Output the (X, Y) coordinate of the center of the cell containing the given text.  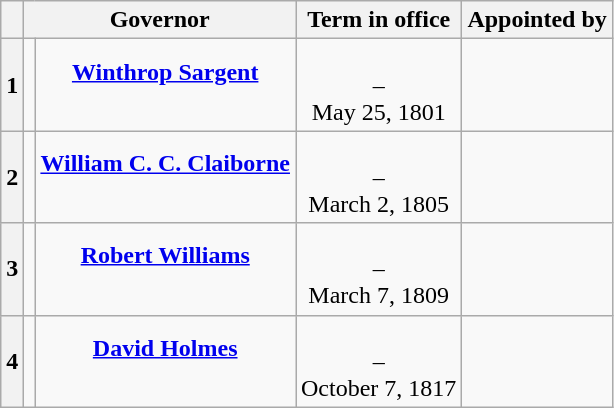
–March 7, 1809 (379, 269)
2 (12, 177)
Appointed by (537, 20)
David Holmes (166, 361)
Robert Williams (166, 269)
–May 25, 1801 (379, 85)
Term in office (379, 20)
Winthrop Sargent (166, 85)
–October 7, 1817 (379, 361)
Governor (160, 20)
1 (12, 85)
William C. C. Claiborne (166, 177)
–March 2, 1805 (379, 177)
4 (12, 361)
3 (12, 269)
